Pinpoint the cell where the given text exists, returning its (x, y) midpoint coordinate. 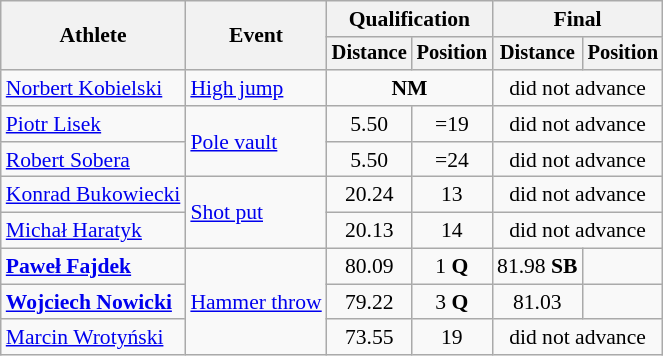
3 Q (452, 302)
19 (452, 338)
14 (452, 231)
79.22 (370, 302)
=19 (452, 124)
13 (452, 195)
Hammer throw (256, 302)
Norbert Kobielski (94, 88)
80.09 (370, 267)
Paweł Fajdek (94, 267)
20.13 (370, 231)
Qualification (410, 19)
Marcin Wrotyński (94, 338)
Shot put (256, 212)
81.98 SB (538, 267)
73.55 (370, 338)
Michał Haratyk (94, 231)
Wojciech Nowicki (94, 302)
Piotr Lisek (94, 124)
High jump (256, 88)
=24 (452, 160)
Athlete (94, 36)
Konrad Bukowiecki (94, 195)
Final (578, 19)
20.24 (370, 195)
Robert Sobera (94, 160)
Event (256, 36)
NM (410, 88)
Pole vault (256, 142)
1 Q (452, 267)
81.03 (538, 302)
